Identify which cell holds the provided text, then report its (x, y) central coordinate. 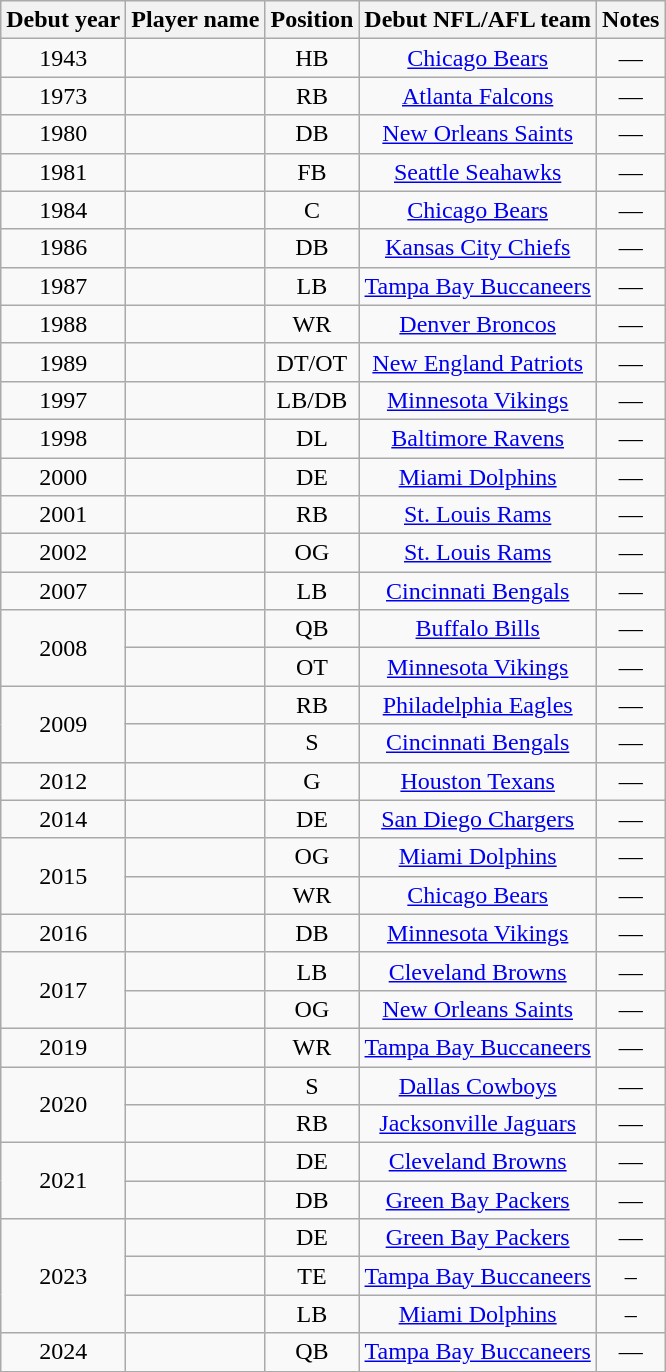
2015 (64, 876)
2014 (64, 819)
Seattle Seahawks (478, 172)
Notes (631, 20)
2019 (64, 1047)
DL (312, 438)
2007 (64, 591)
Debut year (64, 20)
HB (312, 58)
2009 (64, 724)
2001 (64, 515)
Jacksonville Jaguars (478, 1124)
1973 (64, 96)
1981 (64, 172)
TE (312, 1276)
Debut NFL/AFL team (478, 20)
Kansas City Chiefs (478, 248)
Philadelphia Eagles (478, 705)
2020 (64, 1104)
Buffalo Bills (478, 629)
G (312, 781)
Atlanta Falcons (478, 96)
Position (312, 20)
2021 (64, 1181)
Baltimore Ravens (478, 438)
2016 (64, 933)
1988 (64, 324)
Dallas Cowboys (478, 1085)
2023 (64, 1276)
2008 (64, 648)
2017 (64, 990)
2000 (64, 477)
FB (312, 172)
1943 (64, 58)
2012 (64, 781)
Denver Broncos (478, 324)
1989 (64, 362)
OT (312, 667)
Houston Texans (478, 781)
DT/OT (312, 362)
1997 (64, 400)
1986 (64, 248)
LB/DB (312, 400)
New England Patriots (478, 362)
1984 (64, 210)
Player name (196, 20)
San Diego Chargers (478, 819)
2002 (64, 553)
1998 (64, 438)
1987 (64, 286)
1980 (64, 134)
C (312, 210)
2024 (64, 1352)
